Locate the cell with the specified text and output its [x, y] center coordinate. 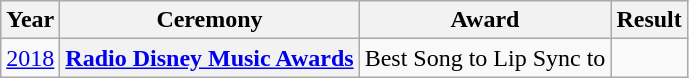
Best Song to Lip Sync to [485, 58]
2018 [30, 58]
Ceremony [210, 20]
Year [30, 20]
Result [649, 20]
Award [485, 20]
Radio Disney Music Awards [210, 58]
